Output the (x, y) coordinate of the center of the cell containing the given text.  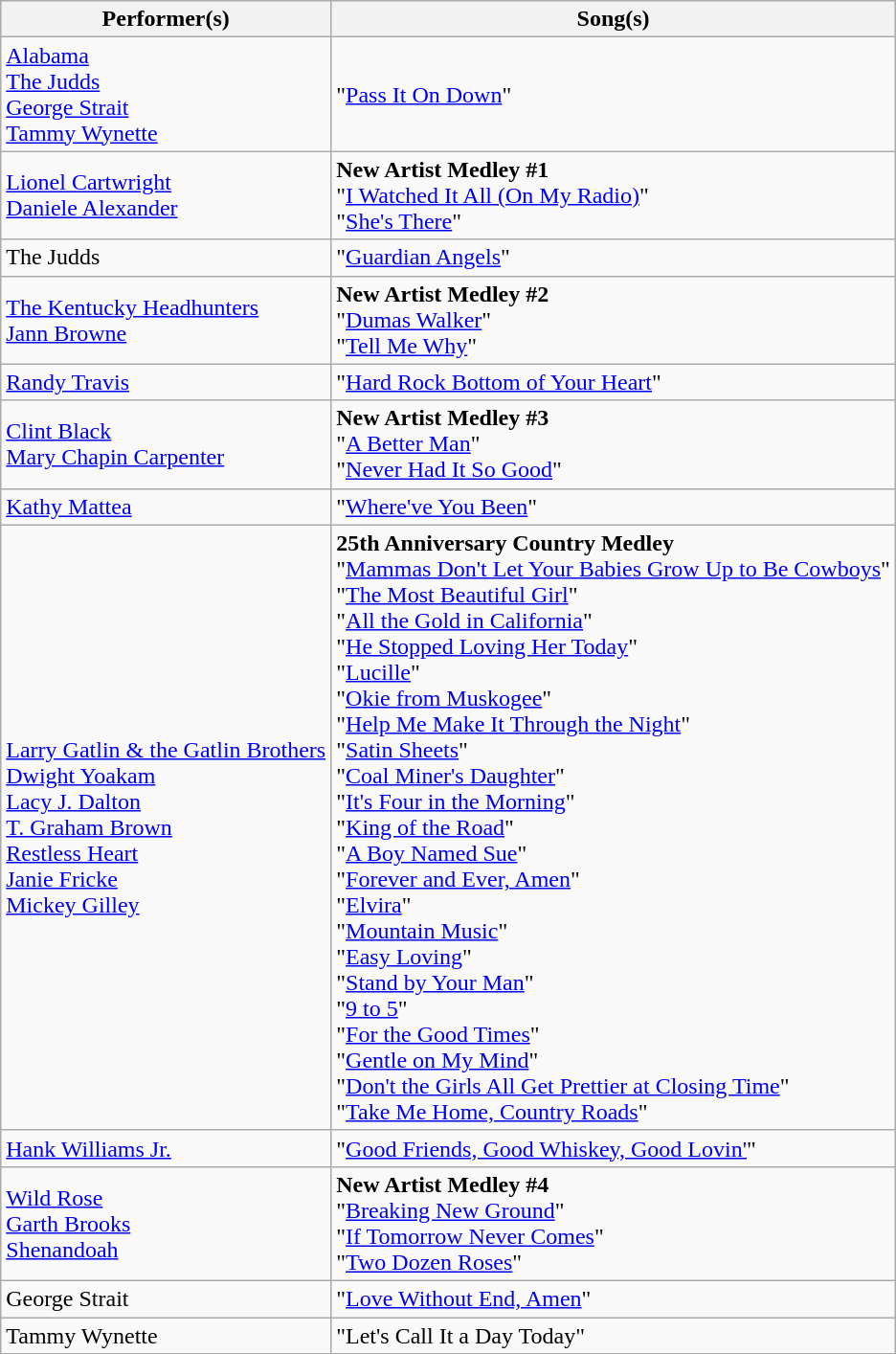
Randy Travis (167, 382)
George Strait (167, 1298)
Hank Williams Jr. (167, 1148)
"Let's Call It a Day Today" (614, 1336)
Wild RoseGarth BrooksShenandoah (167, 1224)
Performer(s) (167, 19)
New Artist Medley #4"Breaking New Ground""If Tomorrow Never Comes""Two Dozen Roses" (614, 1224)
"Where've You Been" (614, 507)
"Hard Rock Bottom of Your Heart" (614, 382)
New Artist Medley #3"A Better Man""Never Had It So Good" (614, 444)
Lionel CartwrightDaniele Alexander (167, 195)
Tammy Wynette (167, 1336)
"Good Friends, Good Whiskey, Good Lovin'" (614, 1148)
The Kentucky HeadhuntersJann Browne (167, 320)
Larry Gatlin & the Gatlin BrothersDwight YoakamLacy J. DaltonT. Graham BrownRestless HeartJanie FrickeMickey Gilley (167, 827)
"Guardian Angels" (614, 258)
"Pass It On Down" (614, 94)
New Artist Medley #1"I Watched It All (On My Radio)""She's There" (614, 195)
Clint BlackMary Chapin Carpenter (167, 444)
AlabamaThe JuddsGeorge StraitTammy Wynette (167, 94)
Song(s) (614, 19)
The Judds (167, 258)
New Artist Medley #2"Dumas Walker""Tell Me Why" (614, 320)
Kathy Mattea (167, 507)
"Love Without End, Amen" (614, 1298)
